Extract the (X, Y) coordinate from the center of the cell holding the provided text.  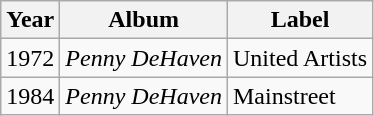
United Artists (300, 58)
Label (300, 20)
Mainstreet (300, 96)
1972 (30, 58)
Year (30, 20)
1984 (30, 96)
Album (144, 20)
